Output the [X, Y] coordinate of the center of the cell containing the given text.  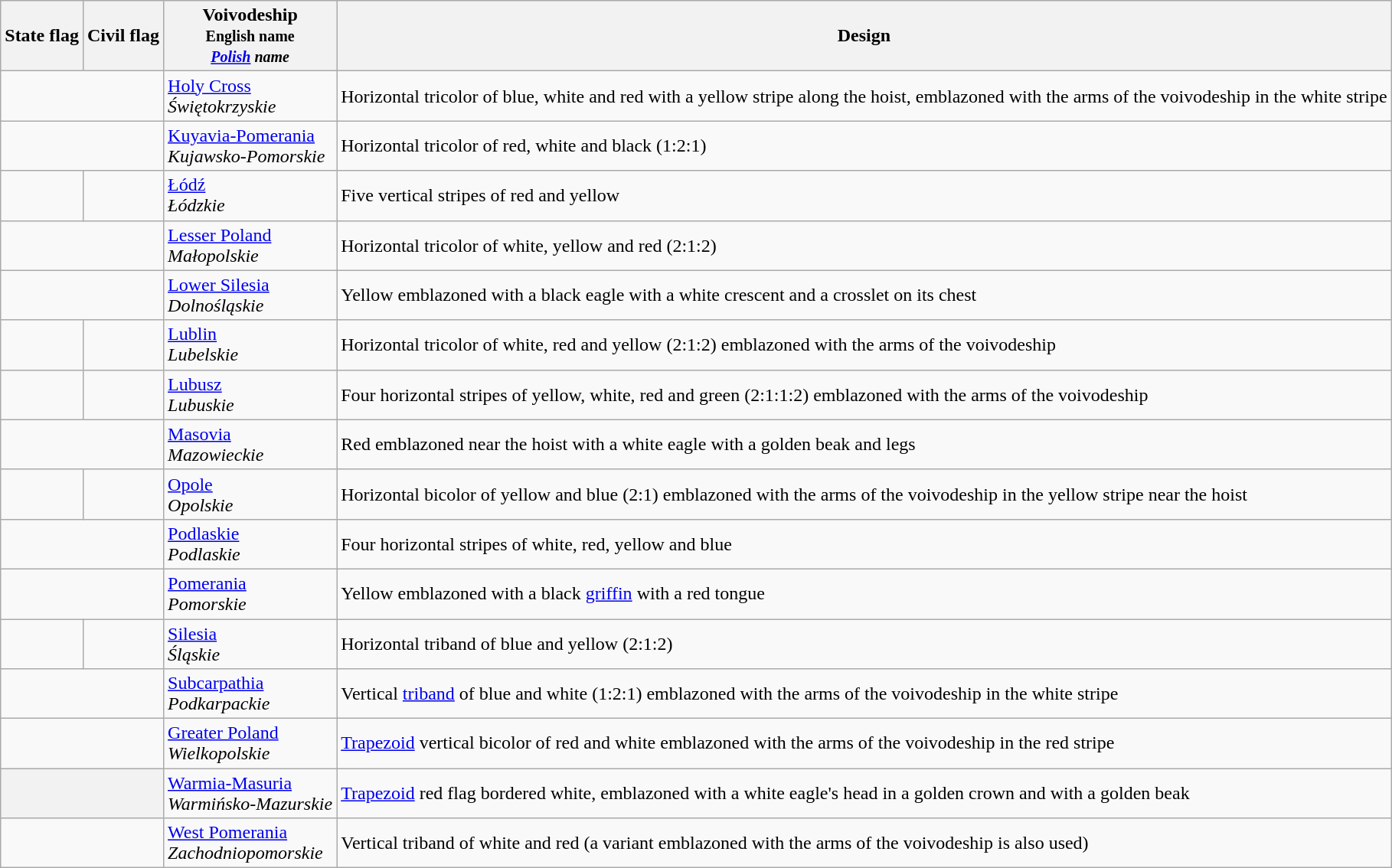
Pomerania Pomorskie [250, 594]
Łódź Łódzkie [250, 196]
Trapezoid red flag bordered white, emblazoned with a white eagle's head in a golden crown and with a golden beak [864, 793]
Horizontal tricolor of white, yellow and red (2:1:2) [864, 245]
Voivodeship English name Polish name [250, 36]
Lubusz Lubuskie [250, 395]
Lower Silesia Dolnośląskie [250, 295]
Four horizontal stripes of yellow, white, red and green (2:1:1:2) emblazoned with the arms of the voivodeship [864, 395]
Greater Poland Wielkopolskie [250, 744]
Kuyavia-Pomerania Kujawsko-Pomorskie [250, 145]
Horizontal tricolor of blue, white and red with a yellow stripe along the hoist, emblazoned with the arms of the voivodeship in the white stripe [864, 96]
Vertical triband of white and red (a variant emblazoned with the arms of the voivodeship is also used) [864, 844]
Lublin Lubelskie [250, 344]
Design [864, 36]
Four horizontal stripes of white, red, yellow and blue [864, 543]
West Pomerania Zachodniopomorskie [250, 844]
Subcarpathia Podkarpackie [250, 693]
Horizontal bicolor of yellow and blue (2:1) emblazoned with the arms of the voivodeship in the yellow stripe near the hoist [864, 494]
Red emblazoned near the hoist with a white eagle with a golden beak and legs [864, 444]
Yellow emblazoned with a black eagle with a white crescent and a crosslet on its chest [864, 295]
Horizontal triband of blue and yellow (2:1:2) [864, 643]
Vertical triband of blue and white (1:2:1) emblazoned with the arms of the voivodeship in the white stripe [864, 693]
Holy Cross Świętokrzyskie [250, 96]
Opole Opolskie [250, 494]
Masovia Mazowieckie [250, 444]
Trapezoid vertical bicolor of red and white emblazoned with the arms of the voivodeship in the red stripe [864, 744]
Silesia Śląskie [250, 643]
Horizontal tricolor of white, red and yellow (2:1:2) emblazoned with the arms of the voivodeship [864, 344]
Podlaskie Podlaskie [250, 543]
Five vertical stripes of red and yellow [864, 196]
Yellow emblazoned with a black griffin with a red tongue [864, 594]
Warmia-Masuria Warmińsko-Mazurskie [250, 793]
State flag [42, 36]
Civil flag [123, 36]
Horizontal tricolor of red, white and black (1:2:1) [864, 145]
Lesser Poland Małopolskie [250, 245]
